Detect which cell encompasses the target text, then output its [x, y] center coordinate. 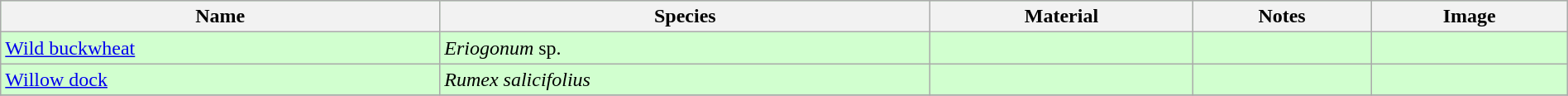
Material [1062, 17]
Image [1469, 17]
Wild buckwheat [220, 48]
Name [220, 17]
Rumex salicifolius [685, 79]
Eriogonum sp. [685, 48]
Willow dock [220, 79]
Notes [1282, 17]
Species [685, 17]
